Pinpoint the cell where the given text exists, returning its [x, y] midpoint coordinate. 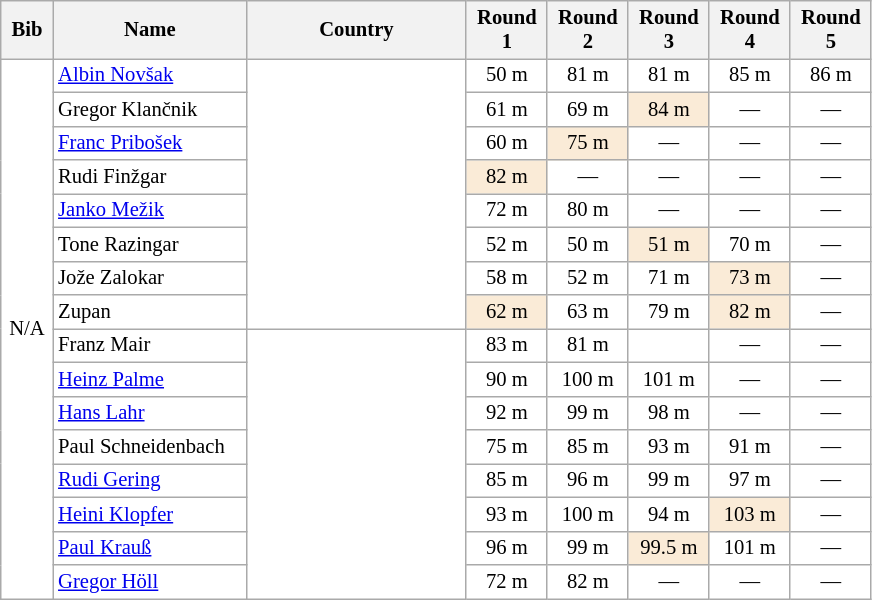
103 m [750, 514]
Gregor Höll [150, 581]
80 m [588, 210]
94 m [668, 514]
N/A [27, 328]
Franc Pribošek [150, 143]
Gregor Klančnik [150, 109]
58 m [506, 278]
Rudi Gering [150, 480]
79 m [668, 311]
62 m [506, 311]
91 m [750, 447]
Round 5 [830, 29]
Zupan [150, 311]
Paul Krauß [150, 548]
51 m [668, 244]
Tone Razingar [150, 244]
Heini Klopfer [150, 514]
Rudi Finžgar [150, 177]
84 m [668, 109]
70 m [750, 244]
Round 3 [668, 29]
Janko Mežik [150, 210]
Albin Novšak [150, 75]
Round 1 [506, 29]
90 m [506, 379]
Heinz Palme [150, 379]
Bib [27, 29]
61 m [506, 109]
73 m [750, 278]
Round 2 [588, 29]
97 m [750, 480]
71 m [668, 278]
86 m [830, 75]
83 m [506, 345]
60 m [506, 143]
63 m [588, 311]
98 m [668, 413]
69 m [588, 109]
99.5 m [668, 548]
Jože Zalokar [150, 278]
Name [150, 29]
Country [357, 29]
Hans Lahr [150, 413]
Round 4 [750, 29]
Paul Schneidenbach [150, 447]
Franz Mair [150, 345]
92 m [506, 413]
